Detect which cell encompasses the target text, then output its [x, y] center coordinate. 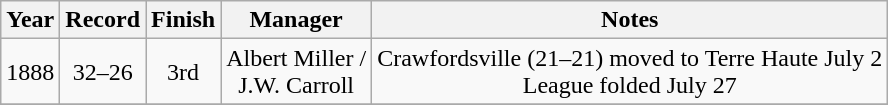
Notes [630, 20]
Albert Miller / J.W. Carroll [296, 72]
Crawfordsville (21–21) moved to Terre Haute July 2League folded July 27 [630, 72]
Manager [296, 20]
1888 [30, 72]
Record [103, 20]
Year [30, 20]
Finish [184, 20]
3rd [184, 72]
32–26 [103, 72]
